Output the (x, y) coordinate of the center of the cell containing the given text.  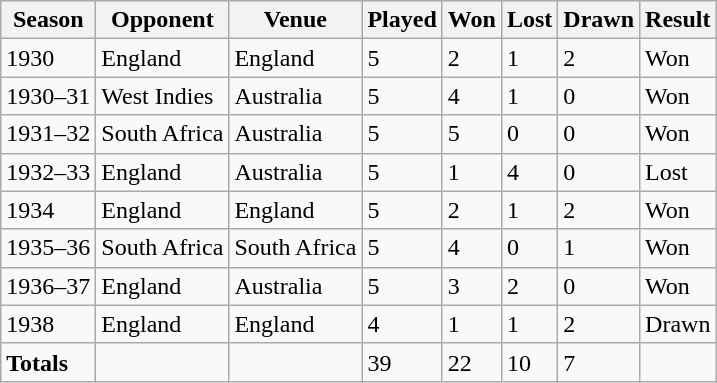
West Indies (162, 96)
1935–36 (48, 248)
7 (599, 362)
1938 (48, 324)
Totals (48, 362)
Season (48, 20)
1932–33 (48, 172)
1936–37 (48, 286)
Venue (296, 20)
Opponent (162, 20)
3 (472, 286)
Result (678, 20)
39 (402, 362)
10 (529, 362)
1930 (48, 58)
1934 (48, 210)
1931–32 (48, 134)
Played (402, 20)
22 (472, 362)
1930–31 (48, 96)
